Provide the [x, y] coordinate of the cell's center where the given text is located.  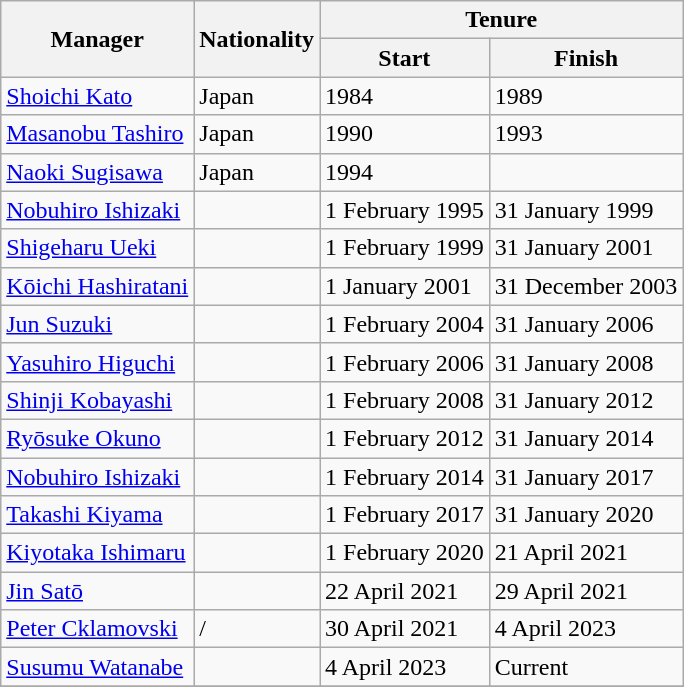
29 April 2021 [586, 591]
1990 [405, 134]
/ [257, 629]
31 January 2017 [586, 477]
1 February 2008 [405, 400]
31 January 2001 [586, 248]
1 February 1999 [405, 248]
Manager [98, 39]
Kiyotaka Ishimaru [98, 553]
Naoki Sugisawa [98, 172]
31 January 2012 [586, 400]
1994 [405, 172]
Peter Cklamovski [98, 629]
Ryōsuke Okuno [98, 438]
Jun Suzuki [98, 324]
Kōichi Hashiratani [98, 286]
Current [586, 667]
31 January 2020 [586, 515]
22 April 2021 [405, 591]
1 January 2001 [405, 286]
21 April 2021 [586, 553]
Takashi Kiyama [98, 515]
31 January 2008 [586, 362]
1 February 2014 [405, 477]
Yasuhiro Higuchi [98, 362]
31 December 2003 [586, 286]
30 April 2021 [405, 629]
Finish [586, 58]
1 February 2017 [405, 515]
1989 [586, 96]
Shinji Kobayashi [98, 400]
Jin Satō [98, 591]
1 February 2012 [405, 438]
1993 [586, 134]
31 January 1999 [586, 210]
1984 [405, 96]
31 January 2006 [586, 324]
31 January 2014 [586, 438]
Tenure [502, 20]
Shoichi Kato [98, 96]
Shigeharu Ueki [98, 248]
1 February 1995 [405, 210]
Susumu Watanabe [98, 667]
Masanobu Tashiro [98, 134]
1 February 2004 [405, 324]
1 February 2006 [405, 362]
Nationality [257, 39]
1 February 2020 [405, 553]
Start [405, 58]
